Pinpoint the cell where the given text exists, returning its (X, Y) midpoint coordinate. 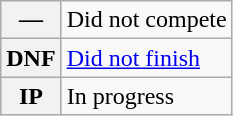
— (31, 20)
IP (31, 96)
DNF (31, 58)
Did not compete (146, 20)
In progress (146, 96)
Did not finish (146, 58)
